Extract the (x, y) coordinate from the center of the cell holding the provided text.  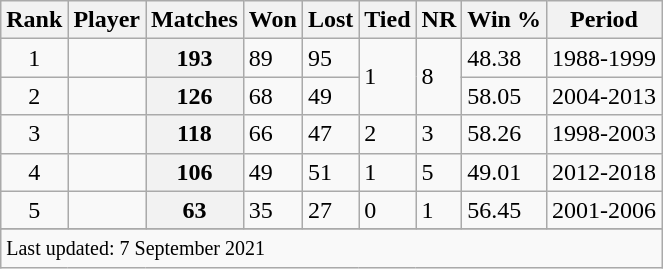
49.01 (504, 172)
4 (34, 172)
Player (107, 20)
Period (604, 20)
58.26 (504, 134)
1988-1999 (604, 58)
Last updated: 7 September 2021 (332, 248)
Rank (34, 20)
193 (195, 58)
Win % (504, 20)
89 (272, 58)
1998-2003 (604, 134)
35 (272, 210)
66 (272, 134)
Lost (330, 20)
Matches (195, 20)
68 (272, 96)
106 (195, 172)
58.05 (504, 96)
8 (439, 77)
0 (388, 210)
118 (195, 134)
Tied (388, 20)
2012-2018 (604, 172)
Won (272, 20)
NR (439, 20)
2004-2013 (604, 96)
48.38 (504, 58)
2001-2006 (604, 210)
27 (330, 210)
51 (330, 172)
47 (330, 134)
126 (195, 96)
63 (195, 210)
56.45 (504, 210)
95 (330, 58)
